For the text-containing cell, return its midpoint in (x, y) coordinate format. 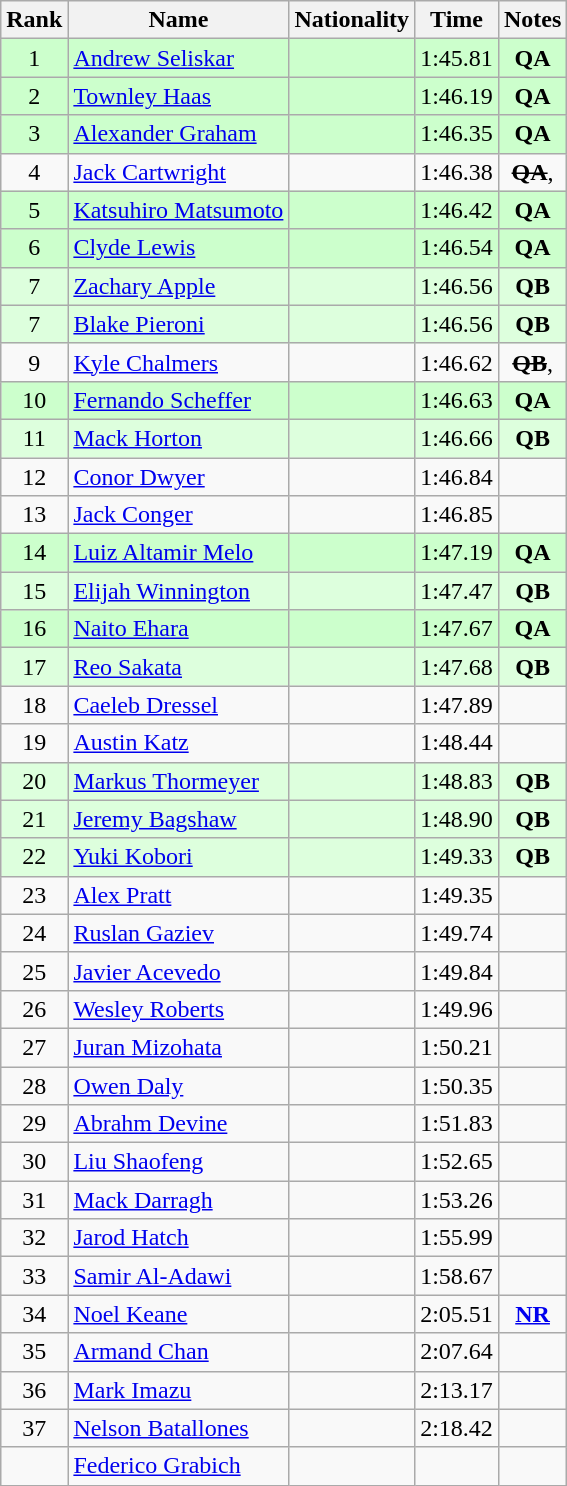
Naito Ehara (178, 629)
20 (34, 781)
Luiz Altamir Melo (178, 553)
1:48.90 (457, 819)
Samir Al-Adawi (178, 1276)
Ruslan Gaziev (178, 933)
28 (34, 1085)
Rank (34, 20)
15 (34, 591)
1:47.67 (457, 629)
18 (34, 705)
Clyde Lewis (178, 248)
Time (457, 20)
Armand Chan (178, 1352)
1:47.68 (457, 667)
35 (34, 1352)
26 (34, 1009)
2:05.51 (457, 1314)
1:49.33 (457, 857)
33 (34, 1276)
1:46.38 (457, 172)
Mack Horton (178, 438)
1:47.19 (457, 553)
29 (34, 1124)
1:49.74 (457, 933)
QA, (532, 172)
12 (34, 477)
NR (532, 1314)
Markus Thormeyer (178, 781)
1:46.66 (457, 438)
Jeremy Bagshaw (178, 819)
1:53.26 (457, 1200)
32 (34, 1238)
1:51.83 (457, 1124)
1:46.35 (457, 134)
34 (34, 1314)
Javier Acevedo (178, 971)
1:58.67 (457, 1276)
1:50.21 (457, 1047)
Zachary Apple (178, 286)
Name (178, 20)
Jack Conger (178, 515)
Jack Cartwright (178, 172)
22 (34, 857)
16 (34, 629)
1:52.65 (457, 1162)
1:49.35 (457, 895)
Mack Darragh (178, 1200)
Noel Keane (178, 1314)
Mark Imazu (178, 1390)
Blake Pieroni (178, 324)
2:07.64 (457, 1352)
1:47.47 (457, 591)
Alex Pratt (178, 895)
27 (34, 1047)
11 (34, 438)
Alexander Graham (178, 134)
1:50.35 (457, 1085)
3 (34, 134)
Reo Sakata (178, 667)
Notes (532, 20)
23 (34, 895)
9 (34, 362)
Federico Grabich (178, 1466)
Austin Katz (178, 743)
Owen Daly (178, 1085)
Conor Dwyer (178, 477)
25 (34, 971)
Kyle Chalmers (178, 362)
1 (34, 58)
1:46.85 (457, 515)
1:49.84 (457, 971)
36 (34, 1390)
Caeleb Dressel (178, 705)
1:47.89 (457, 705)
30 (34, 1162)
Wesley Roberts (178, 1009)
1:46.54 (457, 248)
14 (34, 553)
1:49.96 (457, 1009)
2:13.17 (457, 1390)
4 (34, 172)
1:48.83 (457, 781)
17 (34, 667)
1:46.62 (457, 362)
1:45.81 (457, 58)
2:18.42 (457, 1428)
2 (34, 96)
5 (34, 210)
6 (34, 248)
10 (34, 400)
1:55.99 (457, 1238)
Liu Shaofeng (178, 1162)
24 (34, 933)
QB, (532, 362)
31 (34, 1200)
13 (34, 515)
1:46.42 (457, 210)
Andrew Seliskar (178, 58)
Jarod Hatch (178, 1238)
Juran Mizohata (178, 1047)
Yuki Kobori (178, 857)
19 (34, 743)
Townley Haas (178, 96)
Nationality (352, 20)
Elijah Winnington (178, 591)
1:46.84 (457, 477)
37 (34, 1428)
Katsuhiro Matsumoto (178, 210)
Abrahm Devine (178, 1124)
Nelson Batallones (178, 1428)
Fernando Scheffer (178, 400)
1:46.19 (457, 96)
1:48.44 (457, 743)
1:46.63 (457, 400)
21 (34, 819)
